Search for the cell housing the specified text and yield its [x, y] center coordinate. 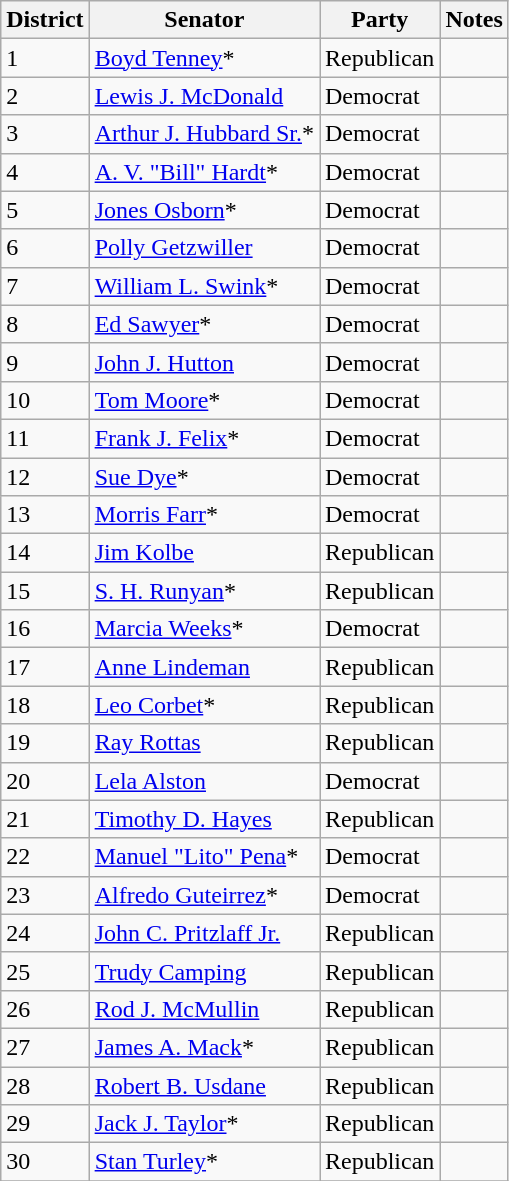
Frank J. Felix* [204, 438]
7 [45, 286]
30 [45, 1162]
6 [45, 248]
5 [45, 210]
2 [45, 96]
Boyd Tenney* [204, 58]
9 [45, 362]
11 [45, 438]
John J. Hutton [204, 362]
Robert B. Usdane [204, 1085]
Tom Moore* [204, 400]
Morris Farr* [204, 515]
16 [45, 629]
Rod J. McMullin [204, 1009]
Lewis J. McDonald [204, 96]
12 [45, 477]
4 [45, 172]
24 [45, 933]
Jones Osborn* [204, 210]
27 [45, 1047]
Arthur J. Hubbard Sr.* [204, 134]
Manuel "Lito" Pena* [204, 857]
Stan Turley* [204, 1162]
Senator [204, 20]
20 [45, 781]
13 [45, 515]
Notes [474, 20]
14 [45, 553]
Polly Getzwiller [204, 248]
10 [45, 400]
23 [45, 895]
S. H. Runyan* [204, 591]
29 [45, 1124]
Lela Alston [204, 781]
Ray Rottas [204, 743]
Alfredo Guteirrez* [204, 895]
26 [45, 1009]
21 [45, 819]
Jack J. Taylor* [204, 1124]
28 [45, 1085]
22 [45, 857]
25 [45, 971]
Party [380, 20]
Timothy D. Hayes [204, 819]
15 [45, 591]
8 [45, 324]
19 [45, 743]
Sue Dye* [204, 477]
Trudy Camping [204, 971]
Anne Lindeman [204, 667]
1 [45, 58]
18 [45, 705]
A. V. "Bill" Hardt* [204, 172]
Leo Corbet* [204, 705]
Jim Kolbe [204, 553]
James A. Mack* [204, 1047]
William L. Swink* [204, 286]
Ed Sawyer* [204, 324]
District [45, 20]
John C. Pritzlaff Jr. [204, 933]
17 [45, 667]
Marcia Weeks* [204, 629]
3 [45, 134]
